Identify which cell holds the provided text, then report its (x, y) central coordinate. 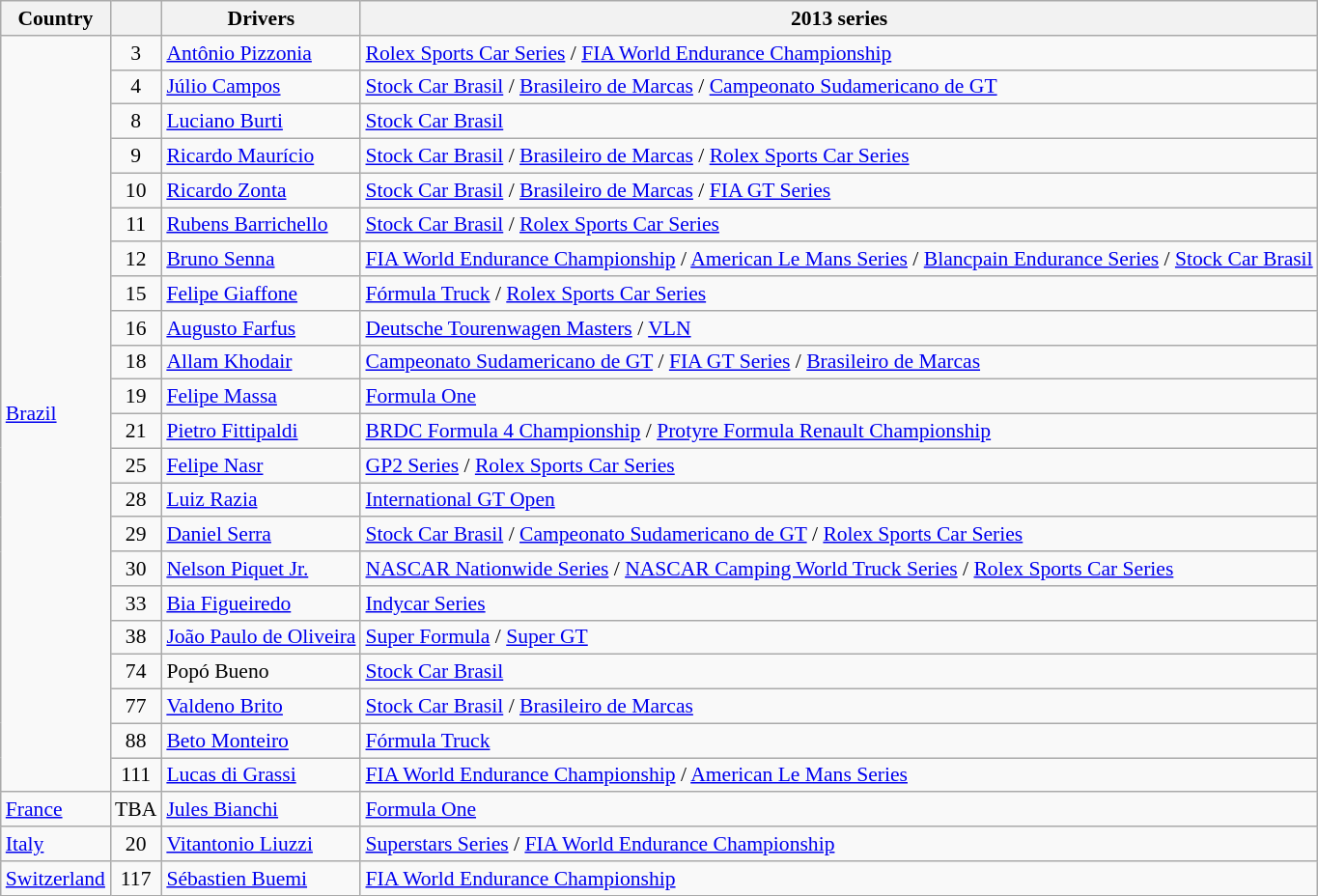
Allam Khodair (261, 362)
18 (135, 362)
Drivers (261, 18)
Superstars Series / FIA World Endurance Championship (838, 844)
Fórmula Truck (838, 741)
21 (135, 432)
Country (56, 18)
Júlio Campos (261, 87)
FIA World Endurance Championship / American Le Mans Series (838, 775)
30 (135, 569)
Felipe Giaffone (261, 294)
Popó Bueno (261, 672)
Beto Monteiro (261, 741)
11 (135, 225)
Luiz Razia (261, 500)
International GT Open (838, 500)
Super Formula / Super GT (838, 637)
29 (135, 535)
19 (135, 397)
9 (135, 156)
Daniel Serra (261, 535)
Stock Car Brasil / Brasileiro de Marcas (838, 707)
Valdeno Brito (261, 707)
TBA (135, 810)
João Paulo de Oliveira (261, 637)
4 (135, 87)
74 (135, 672)
Nelson Piquet Jr. (261, 569)
GP2 Series / Rolex Sports Car Series (838, 465)
3 (135, 53)
Luciano Burti (261, 122)
Antônio Pizzonia (261, 53)
38 (135, 637)
Felipe Massa (261, 397)
Italy (56, 844)
Sébastien Buemi (261, 879)
Ricardo Maurício (261, 156)
88 (135, 741)
8 (135, 122)
Vitantonio Liuzzi (261, 844)
10 (135, 190)
33 (135, 603)
25 (135, 465)
Lucas di Grassi (261, 775)
117 (135, 879)
FIA World Endurance Championship (838, 879)
France (56, 810)
Indycar Series (838, 603)
Brazil (56, 414)
28 (135, 500)
Rolex Sports Car Series / FIA World Endurance Championship (838, 53)
Jules Bianchi (261, 810)
Augusto Farfus (261, 328)
111 (135, 775)
Campeonato Sudamericano de GT / FIA GT Series / Brasileiro de Marcas (838, 362)
Felipe Nasr (261, 465)
Stock Car Brasil / Brasileiro de Marcas / Campeonato Sudamericano de GT (838, 87)
Bia Figueiredo (261, 603)
77 (135, 707)
15 (135, 294)
20 (135, 844)
NASCAR Nationwide Series / NASCAR Camping World Truck Series / Rolex Sports Car Series (838, 569)
2013 series (838, 18)
Stock Car Brasil / Campeonato Sudamericano de GT / Rolex Sports Car Series (838, 535)
Deutsche Tourenwagen Masters / VLN (838, 328)
Fórmula Truck / Rolex Sports Car Series (838, 294)
Switzerland (56, 879)
Stock Car Brasil / Rolex Sports Car Series (838, 225)
Ricardo Zonta (261, 190)
Bruno Senna (261, 260)
BRDC Formula 4 Championship / Protyre Formula Renault Championship (838, 432)
Pietro Fittipaldi (261, 432)
12 (135, 260)
FIA World Endurance Championship / American Le Mans Series / Blancpain Endurance Series / Stock Car Brasil (838, 260)
Stock Car Brasil / Brasileiro de Marcas / Rolex Sports Car Series (838, 156)
Rubens Barrichello (261, 225)
16 (135, 328)
Stock Car Brasil / Brasileiro de Marcas / FIA GT Series (838, 190)
